Extract the (X, Y) coordinate from the center of the cell holding the provided text.  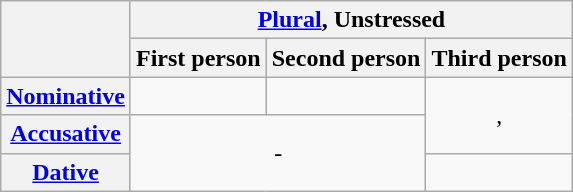
Accusative (66, 134)
Third person (499, 58)
Second person (346, 58)
First person (198, 58)
Plural, Unstressed (351, 20)
- (278, 153)
, (499, 115)
Dative (66, 172)
Nominative (66, 96)
